Locate the cell with the specified text and output its (x, y) center coordinate. 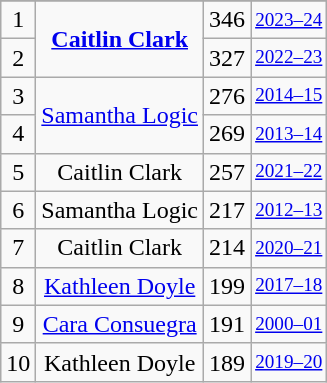
276 (228, 96)
7 (18, 248)
4 (18, 134)
2017–18 (289, 286)
257 (228, 172)
3 (18, 96)
189 (228, 362)
2000–01 (289, 324)
10 (18, 362)
6 (18, 210)
2012–13 (289, 210)
2 (18, 58)
2022–23 (289, 58)
214 (228, 248)
269 (228, 134)
2021–22 (289, 172)
9 (18, 324)
8 (18, 286)
191 (228, 324)
217 (228, 210)
2019–20 (289, 362)
346 (228, 20)
Cara Consuegra (120, 324)
2023–24 (289, 20)
2014–15 (289, 96)
1 (18, 20)
327 (228, 58)
2020–21 (289, 248)
199 (228, 286)
2013–14 (289, 134)
5 (18, 172)
